Return the (X, Y) coordinate for the center point of the cell that contains the specified text.  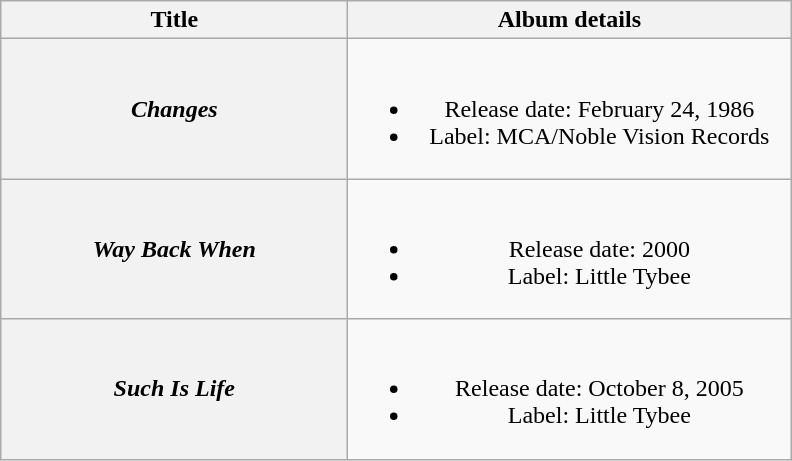
Release date: 2000Label: Little Tybee (570, 249)
Release date: February 24, 1986Label: MCA/Noble Vision Records (570, 109)
Title (174, 20)
Such Is Life (174, 389)
Release date: October 8, 2005Label: Little Tybee (570, 389)
Way Back When (174, 249)
Changes (174, 109)
Album details (570, 20)
